Identify which cell holds the provided text, then report its (X, Y) central coordinate. 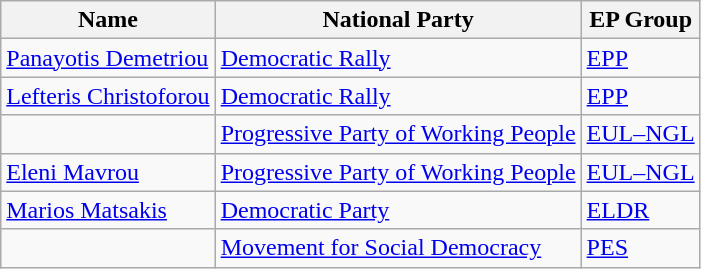
ELDR (640, 210)
Eleni Mavrou (108, 172)
Marios Matsakis (108, 210)
Name (108, 20)
Panayotis Demetriou (108, 58)
PES (640, 248)
Lefteris Christoforou (108, 96)
National Party (398, 20)
Democratic Party (398, 210)
EP Group (640, 20)
Movement for Social Democracy (398, 248)
